Provide the [X, Y] coordinate of the cell's center where the given text is located.  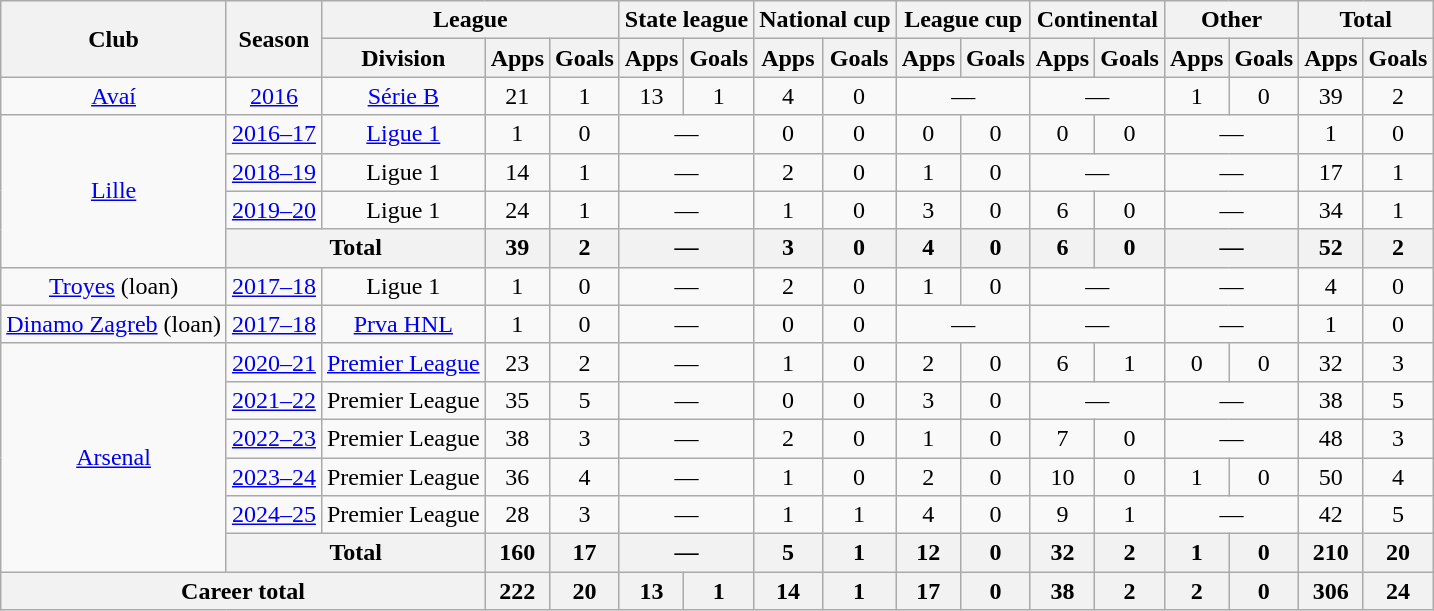
9 [1062, 515]
2023–24 [274, 477]
34 [1331, 210]
2024–25 [274, 515]
Dinamo Zagreb (loan) [114, 324]
2020–21 [274, 362]
52 [1331, 248]
7 [1062, 438]
2016 [274, 96]
21 [517, 96]
35 [517, 400]
Career total [243, 591]
36 [517, 477]
Lille [114, 191]
Other [1231, 20]
Continental [1097, 20]
2016–17 [274, 134]
2018–19 [274, 172]
48 [1331, 438]
Avaí [114, 96]
10 [1062, 477]
12 [928, 553]
23 [517, 362]
Arsenal [114, 457]
Division [403, 58]
Troyes (loan) [114, 286]
Série B [403, 96]
222 [517, 591]
42 [1331, 515]
160 [517, 553]
28 [517, 515]
Club [114, 39]
League [470, 20]
2022–23 [274, 438]
State league [686, 20]
National cup [825, 20]
2021–22 [274, 400]
Prva HNL [403, 324]
Season [274, 39]
306 [1331, 591]
210 [1331, 553]
2019–20 [274, 210]
League cup [963, 20]
50 [1331, 477]
